Return the [x, y] coordinate for the center point of the cell that contains the specified text.  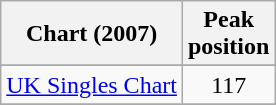
117 [228, 85]
Peakposition [228, 34]
Chart (2007) [92, 34]
UK Singles Chart [92, 85]
